Determine the [X, Y] coordinate at the center of the cell enclosing the given text.  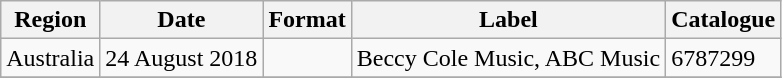
Australia [50, 58]
6787299 [724, 58]
Catalogue [724, 20]
Date [182, 20]
24 August 2018 [182, 58]
Region [50, 20]
Label [508, 20]
Beccy Cole Music, ABC Music [508, 58]
Format [307, 20]
